Determine the (x, y) coordinate at the center of the cell enclosing the given text.  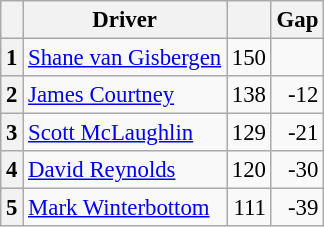
James Courtney (125, 95)
-30 (297, 170)
Shane van Gisbergen (125, 58)
Scott McLaughlin (125, 133)
Driver (125, 20)
150 (250, 58)
111 (250, 208)
1 (12, 58)
129 (250, 133)
Mark Winterbottom (125, 208)
-12 (297, 95)
138 (250, 95)
5 (12, 208)
4 (12, 170)
3 (12, 133)
Gap (297, 20)
David Reynolds (125, 170)
-39 (297, 208)
2 (12, 95)
120 (250, 170)
-21 (297, 133)
